Identify which cell holds the provided text, then report its (X, Y) central coordinate. 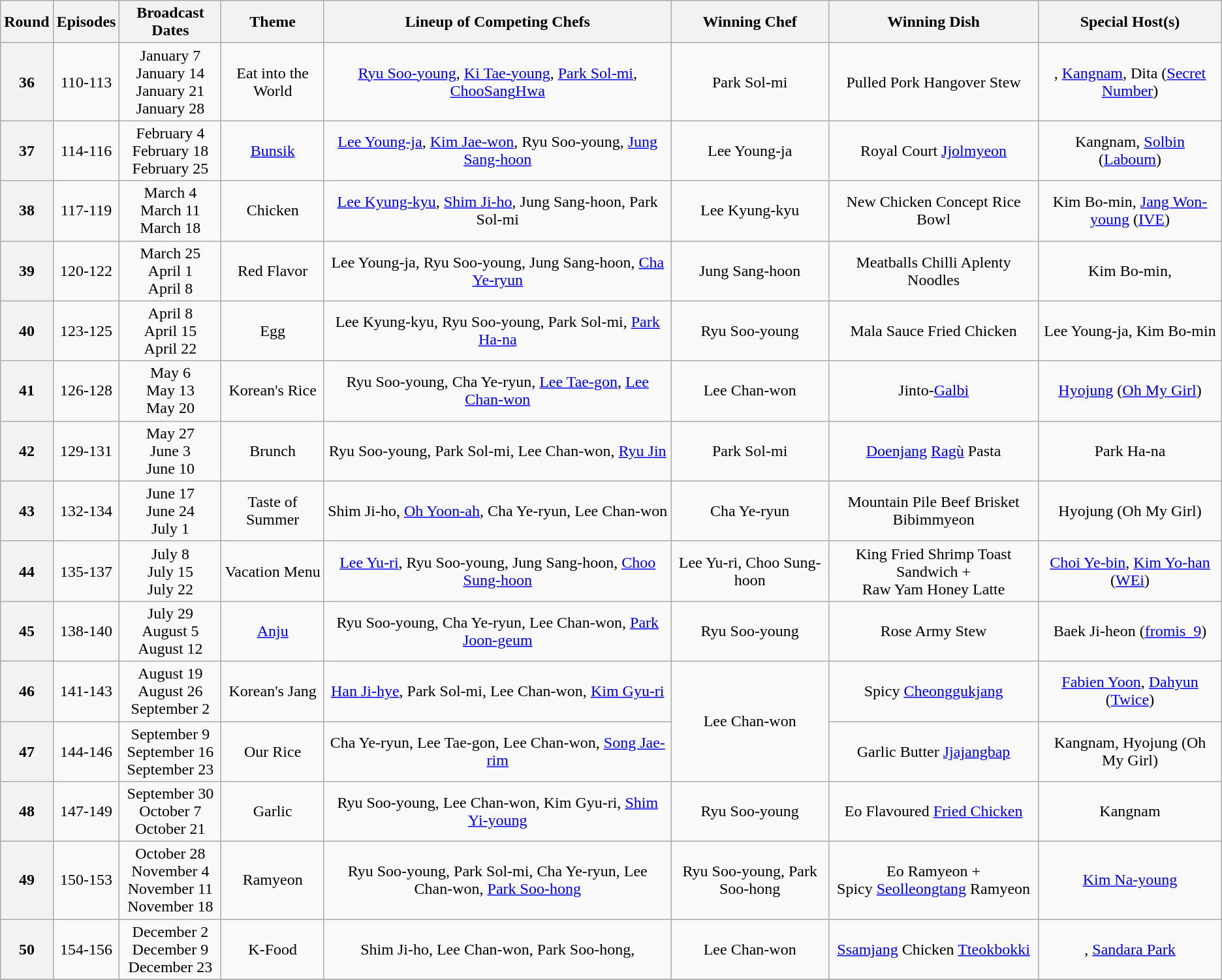
Jung Sang-hoon (749, 271)
February 4February 18February 25 (170, 151)
147-149 (86, 812)
Special Host(s) (1130, 22)
Park Ha-na (1130, 451)
Baek Ji-heon (fromis_9) (1130, 631)
March 25April 1April 8 (170, 271)
41 (27, 391)
144-146 (86, 752)
Cha Ye-ryun (749, 511)
Anju (273, 631)
Doenjang Ragù Pasta (933, 451)
Ryu Soo-young, Park Soo-hong (749, 881)
Red Flavor (273, 271)
135-137 (86, 571)
Our Rice (273, 752)
Episodes (86, 22)
47 (27, 752)
Pulled Pork Hangover Stew (933, 82)
Lee Kyung-kyu (749, 211)
Ryu Soo-young, Park Sol-mi, Lee Chan-won, Ryu Jin (497, 451)
150-153 (86, 881)
Jinto-Galbi (933, 391)
37 (27, 151)
King Fried Shrimp Toast Sandwich +Raw Yam Honey Latte (933, 571)
Fabien Yoon, Dahyun (Twice) (1130, 691)
Korean's Jang (273, 691)
Ryu Soo-young, Cha Ye-ryun, Lee Chan-won, Park Joon-geum (497, 631)
49 (27, 881)
August 19August 26September 2 (170, 691)
Eo Flavoured Fried Chicken (933, 812)
Lee Yu-ri, Choo Sung-hoon (749, 571)
132-134 (86, 511)
Lee Young-ja, Ryu Soo-young, Jung Sang-hoon, Cha Ye-ryun (497, 271)
Kangnam, Solbin (Laboum) (1130, 151)
January 7January 14January 21January 28 (170, 82)
Lee Kyung-kyu, Shim Ji-ho, Jung Sang-hoon, Park Sol-mi (497, 211)
New Chicken Concept Rice Bowl (933, 211)
39 (27, 271)
Ryu Soo-young, Lee Chan-won, Kim Gyu-ri, Shim Yi-young (497, 812)
Ramyeon (273, 881)
K-Food (273, 949)
Han Ji-hye, Park Sol-mi, Lee Chan-won, Kim Gyu-ri (497, 691)
December 2December 9December 23 (170, 949)
April 8April 15April 22 (170, 331)
38 (27, 211)
October 28November 4November 11November 18 (170, 881)
154-156 (86, 949)
Winning Dish (933, 22)
, Sandara Park (1130, 949)
50 (27, 949)
48 (27, 812)
43 (27, 511)
Kim Bo-min, Jang Won-young (IVE) (1130, 211)
40 (27, 331)
123-125 (86, 331)
Garlic (273, 812)
May 6May 13May 20 (170, 391)
120-122 (86, 271)
Rose Army Stew (933, 631)
Broadcast Dates (170, 22)
114-116 (86, 151)
September 9September 16September 23 (170, 752)
45 (27, 631)
Lee Young-ja, Kim Bo-min (1130, 331)
Shim Ji-ho, Oh Yoon-ah, Cha Ye-ryun, Lee Chan-won (497, 511)
Garlic Butter Jjajangbap (933, 752)
Brunch (273, 451)
46 (27, 691)
July 8July 15July 22 (170, 571)
Shim Ji-ho, Lee Chan-won, Park Soo-hong, (497, 949)
110-113 (86, 82)
Eat into the World (273, 82)
129-131 (86, 451)
Cha Ye-ryun, Lee Tae-gon, Lee Chan-won, Song Jae-rim (497, 752)
, Kangnam, Dita (Secret Number) (1130, 82)
Royal Court Jjolmyeon (933, 151)
Chicken (273, 211)
Theme (273, 22)
Lee Kyung-kyu, Ryu Soo-young, Park Sol-mi, Park Ha-na (497, 331)
Lee Young-ja, Kim Jae-won, Ryu Soo-young, Jung Sang-hoon (497, 151)
July 29August 5August 12 (170, 631)
Lee Young-ja (749, 151)
Ryu Soo-young, Ki Tae-young, Park Sol-mi, ChooSangHwa (497, 82)
42 (27, 451)
36 (27, 82)
Bunsik (273, 151)
Taste of Summer (273, 511)
Choi Ye-bin, Kim Yo-han (WEi) (1130, 571)
Korean's Rice (273, 391)
138-140 (86, 631)
Winning Chef (749, 22)
Eo Ramyeon +Spicy Seolleongtang Ramyeon (933, 881)
44 (27, 571)
June 17June 24July 1 (170, 511)
126-128 (86, 391)
Kim Bo-min, (1130, 271)
May 27June 3June 10 (170, 451)
Kangnam, Hyojung (Oh My Girl) (1130, 752)
Meatballs Chilli Aplenty Noodles (933, 271)
September 30October 7October 21 (170, 812)
117-119 (86, 211)
Egg (273, 331)
Lee Yu-ri, Ryu Soo-young, Jung Sang-hoon, Choo Sung-hoon (497, 571)
Lineup of Competing Chefs (497, 22)
March 4March 11March 18 (170, 211)
Ryu Soo-young, Park Sol-mi, Cha Ye-ryun, Lee Chan-won, Park Soo-hong (497, 881)
Mala Sauce Fried Chicken (933, 331)
Vacation Menu (273, 571)
Mountain Pile Beef Brisket Bibimmyeon (933, 511)
Kangnam (1130, 812)
141-143 (86, 691)
Kim Na-young (1130, 881)
Round (27, 22)
Ssamjang Chicken Tteokbokki (933, 949)
Ryu Soo-young, Cha Ye-ryun, Lee Tae-gon, Lee Chan-won (497, 391)
Spicy Cheonggukjang (933, 691)
